Pinpoint the cell where the given text exists, returning its (x, y) midpoint coordinate. 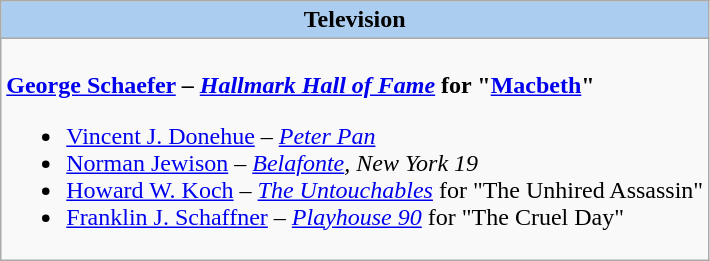
Television (355, 20)
